Scan for the cell matching the given text and deliver its (X, Y) coordinate at center. 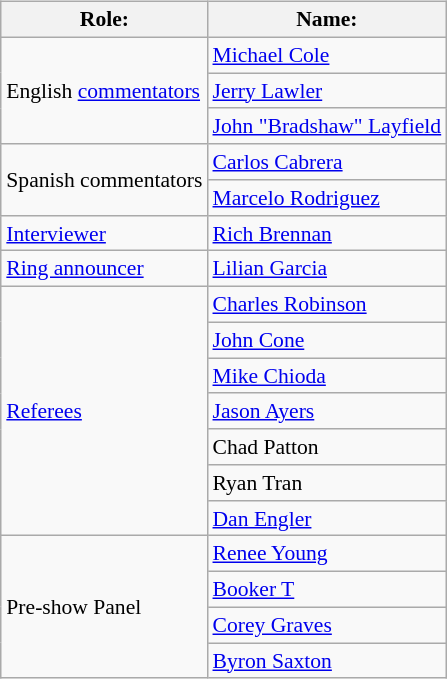
Referees (104, 412)
Pre-show Panel (104, 607)
Rich Brennan (326, 233)
Dan Engler (326, 518)
Lilian Garcia (326, 269)
Byron Saxton (326, 661)
English commentators (104, 90)
Charles Robinson (326, 305)
Corey Graves (326, 625)
Booker T (326, 590)
Role: (104, 20)
John Cone (326, 340)
Renee Young (326, 554)
Interviewer (104, 233)
Ring announcer (104, 269)
John "Bradshaw" Layfield (326, 126)
Jason Ayers (326, 411)
Ryan Tran (326, 483)
Michael Cole (326, 55)
Jerry Lawler (326, 91)
Carlos Cabrera (326, 162)
Marcelo Rodriguez (326, 198)
Spanish commentators (104, 180)
Name: (326, 20)
Chad Patton (326, 447)
Mike Chioda (326, 376)
